Detect which cell encompasses the target text, then output its (x, y) center coordinate. 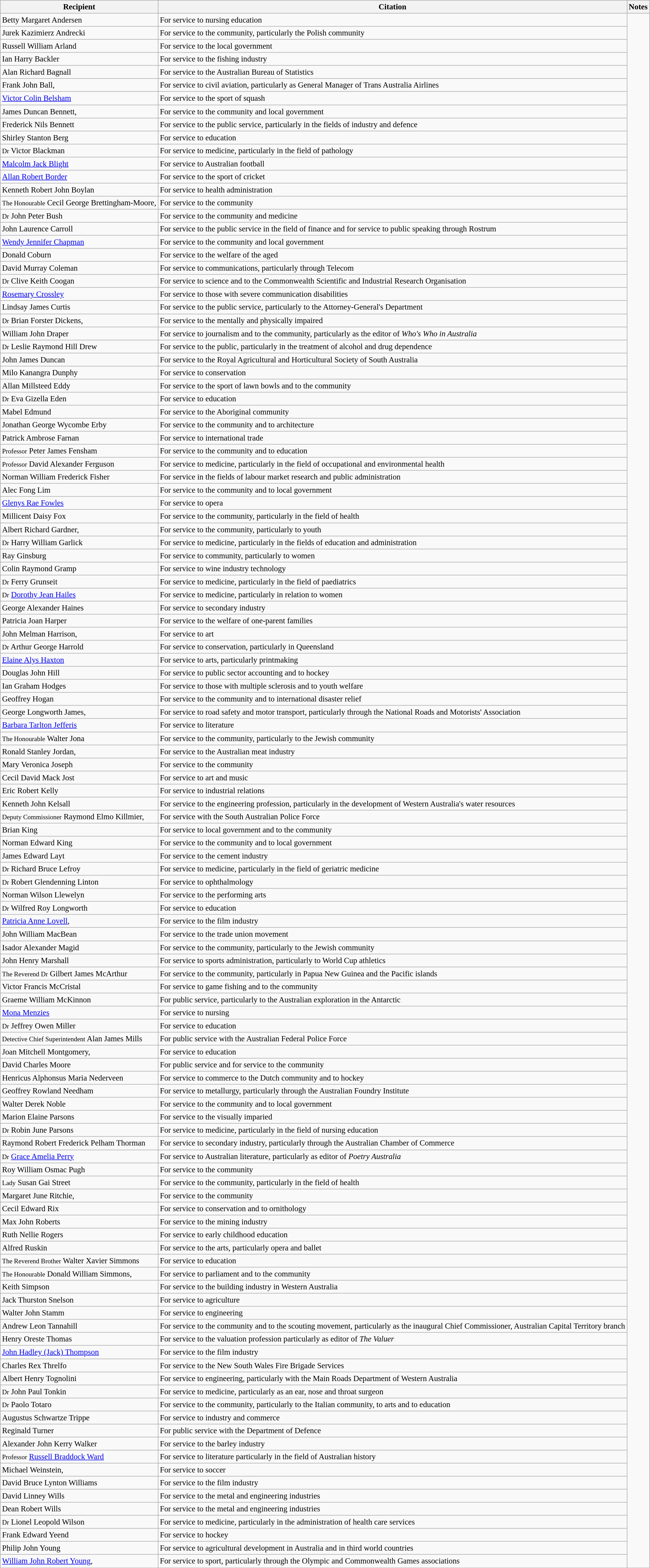
Recipient (79, 7)
For service to the community and medicine (393, 216)
David Murray Coleman (79, 268)
For service to secondary industry, particularly through the Australian Chamber of Commerce (393, 1143)
For service to medicine, particularly as an ear, nose and throat surgeon (393, 1392)
For service to hockey (393, 1535)
For service to the performing arts (393, 895)
For service to the mining industry (393, 1222)
Victor Colin Belsham (79, 98)
Rosemary Crossley (79, 294)
For service to the trade union movement (393, 934)
For service to the community and to international disaster relief (393, 699)
Geoffrey Hogan (79, 699)
Professor David Alexander Ferguson (79, 464)
For service to Australian literature, particularly as editor of Poetry Australia (393, 1156)
For service to health administration (393, 190)
For service to road safety and motor transport, particularly through the National Roads and Motorists' Association (393, 712)
Citation (393, 7)
Deputy Commissioner Raymond Elmo Killmier, (79, 817)
Professor Russell Braddock Ward (79, 1457)
Alfred Ruskin (79, 1248)
Wendy Jennifer Chapman (79, 242)
Kenneth Robert John Boylan (79, 190)
For service to the New South Wales Fire Brigade Services (393, 1365)
For service to communications, particularly through Telecom (393, 268)
For service to the Australian meat industry (393, 752)
George Alexander Haines (79, 608)
Dr Harry William Garlick (79, 542)
For service to the community, particularly to youth (393, 529)
Raymond Robert Frederick Pelham Thorman (79, 1143)
For service to the sport of cricket (393, 177)
Mona Menzies (79, 1013)
For service to opera (393, 503)
For public service with the Australian Federal Police Force (393, 1039)
For service to science and to the Commonwealth Scientific and Industrial Research Organisation (393, 281)
Norman Edward King (79, 843)
Augustus Schwartze Trippe (79, 1418)
For service to game fishing and to the community (393, 986)
Mary Veronica Joseph (79, 764)
Elaine Alys Haxton (79, 660)
For service to journalism and to the community, particularly as the editor of Who's Who in Australia (393, 334)
Henry Oreste Thomas (79, 1339)
Alec Fong Lim (79, 490)
John Hadley (Jack) Thompson (79, 1352)
For service to the cement industry (393, 856)
Lindsay James Curtis (79, 307)
For service to civil aviation, particularly as General Manager of Trans Australia Airlines (393, 85)
For service to the engineering profession, particularly in the development of Western Australia's water resources (393, 804)
Dr Clive Keith Coogan (79, 281)
For service to medicine, particularly in relation to women (393, 595)
For public service and for service to the community (393, 1065)
James Edward Layt (79, 856)
Dr Lionel Leopold Wilson (79, 1522)
John William MacBean (79, 934)
For public service, particularly to the Australian exploration in the Antarctic (393, 1000)
Jack Thurston Snelson (79, 1300)
For service to nursing education (393, 20)
Andrew Leon Tannahill (79, 1326)
For service to medicine, particularly in the field of geriatric medicine (393, 869)
Patricia Anne Lovell, (79, 921)
Dr Richard Bruce Lefroy (79, 869)
For service to those with severe communication disabilities (393, 294)
Ian Harry Backler (79, 59)
For service to wine industry technology (393, 568)
For service to industrial relations (393, 791)
Walter Derek Noble (79, 1104)
Dr John Paul Tonkin (79, 1392)
Malcolm Jack Blight (79, 164)
Dr Robert Glendenning Linton (79, 882)
Henricus Alphonsus Maria Nederveen (79, 1078)
Shirley Stanton Berg (79, 138)
For service to community, particularly to women (393, 556)
The Honourable Donald William Simmons, (79, 1274)
Frank Edward Yeend (79, 1535)
Margaret June Ritchie, (79, 1196)
Douglas John Hill (79, 673)
John Henry Marshall (79, 960)
David Charles Moore (79, 1065)
Walter John Stamm (79, 1313)
For service to medicine, particularly in the field of nursing education (393, 1130)
Dr Victor Blackman (79, 150)
For service to soccer (393, 1470)
For service to the mentally and physically impaired (393, 320)
Michael Weinstein, (79, 1470)
For service to medicine, particularly in the fields of education and administration (393, 542)
Dr Paolo Totaro (79, 1404)
For service to art and music (393, 778)
For service to the community, particularly to the Italian community, to arts and to education (393, 1404)
Dr Arthur George Harrold (79, 647)
For service to the welfare of one-parent families (393, 621)
For service to sport, particularly through the Olympic and Commonwealth Games associations (393, 1561)
Detective Chief Superintendent Alan James Mills (79, 1039)
For service to the local government (393, 46)
Ruth Nellie Rogers (79, 1235)
David Bruce Lynton Williams (79, 1483)
For service to medicine, particularly in the administration of health care services (393, 1522)
Notes (638, 7)
Barbara Tarlton Jefferis (79, 725)
Russell William Arland (79, 46)
William John Draper (79, 334)
The Reverend Brother Walter Xavier Simmons (79, 1261)
Joan Mitchell Montgomery, (79, 1052)
For service to the public service, particularly to the Attorney-General's Department (393, 307)
For service to the public, particularly in the treatment of alcohol and drug dependence (393, 346)
Ronald Stanley Jordan, (79, 752)
Dr Grace Amelia Perry (79, 1156)
Dr Brian Forster Dickens, (79, 320)
For service to agricultural development in Australia and in third world countries (393, 1548)
For service to nursing (393, 1013)
For service to Australian football (393, 164)
Patricia Joan Harper (79, 621)
For service to medicine, particularly in the field of pathology (393, 150)
For service to the welfare of the aged (393, 255)
Dr Eva Gizella Eden (79, 399)
George Longworth James, (79, 712)
For service to the sport of lawn bowls and to the community (393, 386)
Roy William Osmac Pugh (79, 1169)
For service to conservation and to ornithology (393, 1209)
For service to secondary industry (393, 608)
For service to the arts, particularly opera and ballet (393, 1248)
John James Duncan (79, 360)
For service to the community and to education (393, 451)
For service to the building industry in Western Australia (393, 1287)
For service to the valuation profession particularly as editor of The Valuer (393, 1339)
Betty Margaret Andersen (79, 20)
For service to the public service, particularly in the fields of industry and defence (393, 124)
Albert Henry Tognolini (79, 1378)
For service to conservation (393, 373)
For service to the community, particularly in Papua New Guinea and the Pacific islands (393, 974)
Frederick Nils Bennett (79, 124)
For service to agriculture (393, 1300)
Dr Robin June Parsons (79, 1130)
For service to international trade (393, 438)
Professor Peter James Fensham (79, 451)
For service to engineering, particularly with the Main Roads Department of Western Australia (393, 1378)
Millicent Daisy Fox (79, 516)
James Duncan Bennett, (79, 112)
For public service with the Department of Defence (393, 1431)
John Laurence Carroll (79, 229)
Allan Millsteed Eddy (79, 386)
Milo Kanangra Dunphy (79, 373)
For service to industry and commerce (393, 1418)
For service to parliament and to the community (393, 1274)
Brian King (79, 830)
For service in the fields of labour market research and public administration (393, 477)
The Honourable Walter Jona (79, 738)
Dr Ferry Grunseit (79, 582)
Philip John Young (79, 1548)
Ian Graham Hodges (79, 686)
Lady Susan Gai Street (79, 1182)
Marion Elaine Parsons (79, 1117)
For service to literature (393, 725)
Cecil David Mack Jost (79, 778)
For service to the fishing industry (393, 59)
Donald Coburn (79, 255)
Victor Francis McCristal (79, 986)
For service to the community, particularly the Polish community (393, 33)
Dr Leslie Raymond Hill Drew (79, 346)
For service to sports administration, particularly to World Cup athletics (393, 960)
Jonathan George Wycombe Erby (79, 425)
Albert Richard Gardner, (79, 529)
Geoffrey Rowland Needham (79, 1091)
Frank John Ball, (79, 85)
For service to local government and to the community (393, 830)
Mabel Edmund (79, 412)
For service to the Australian Bureau of Statistics (393, 72)
For service to public sector accounting and to hockey (393, 673)
For service to the community and to the scouting movement, particularly as the inaugural Chief Commissioner, Australian Capital Territory branch (393, 1326)
The Reverend Dr Gilbert James McArthur (79, 974)
For service to engineering (393, 1313)
For service to the visually imparied (393, 1117)
Dr Dorothy Jean Hailes (79, 595)
The Honourable Cecil George Brettingham-Moore, (79, 203)
Keith Simpson (79, 1287)
Glenys Rae Fowles (79, 503)
Kenneth John Kelsall (79, 804)
For service to the community and to architecture (393, 425)
For service to arts, particularly printmaking (393, 660)
For service to the Aboriginal community (393, 412)
For service to ophthalmology (393, 882)
Eric Robert Kelly (79, 791)
David Linney Wills (79, 1496)
Patrick Ambrose Farnan (79, 438)
Alexander John Kerry Walker (79, 1444)
For service to conservation, particularly in Queensland (393, 647)
For service to art (393, 634)
Jurek Kazimierz Andrecki (79, 33)
For service to the barley industry (393, 1444)
Max John Roberts (79, 1222)
Norman William Frederick Fisher (79, 477)
Allan Robert Border (79, 177)
Alan Richard Bagnall (79, 72)
Dr Jeffrey Owen Miller (79, 1026)
For service to literature particularly in the field of Australian history (393, 1457)
For service to commerce to the Dutch community and to hockey (393, 1078)
John Melman Harrison, (79, 634)
For service to the Royal Agricultural and Horticultural Society of South Australia (393, 360)
Cecil Edward Rix (79, 1209)
Dean Robert Wills (79, 1509)
For service to the sport of squash (393, 98)
For service with the South Australian Police Force (393, 817)
For service to the public service in the field of finance and for service to public speaking through Rostrum (393, 229)
For service to those with multiple sclerosis and to youth welfare (393, 686)
Graeme William McKinnon (79, 1000)
Dr Wilfred Roy Longworth (79, 908)
For service to metallurgy, particularly through the Australian Foundry Institute (393, 1091)
Dr John Peter Bush (79, 216)
William John Robert Young, (79, 1561)
Colin Raymond Gramp (79, 568)
Isador Alexander Magid (79, 947)
Charles Rex Threlfo (79, 1365)
For service to medicine, particularly in the field of paediatrics (393, 582)
Norman Wilson Llewelyn (79, 895)
For service to medicine, particularly in the field of occupational and environmental health (393, 464)
Reginald Turner (79, 1431)
Ray Ginsburg (79, 556)
For service to early childhood education (393, 1235)
